Find where the given text appears and provide that cell's center as (X, Y) coordinate. 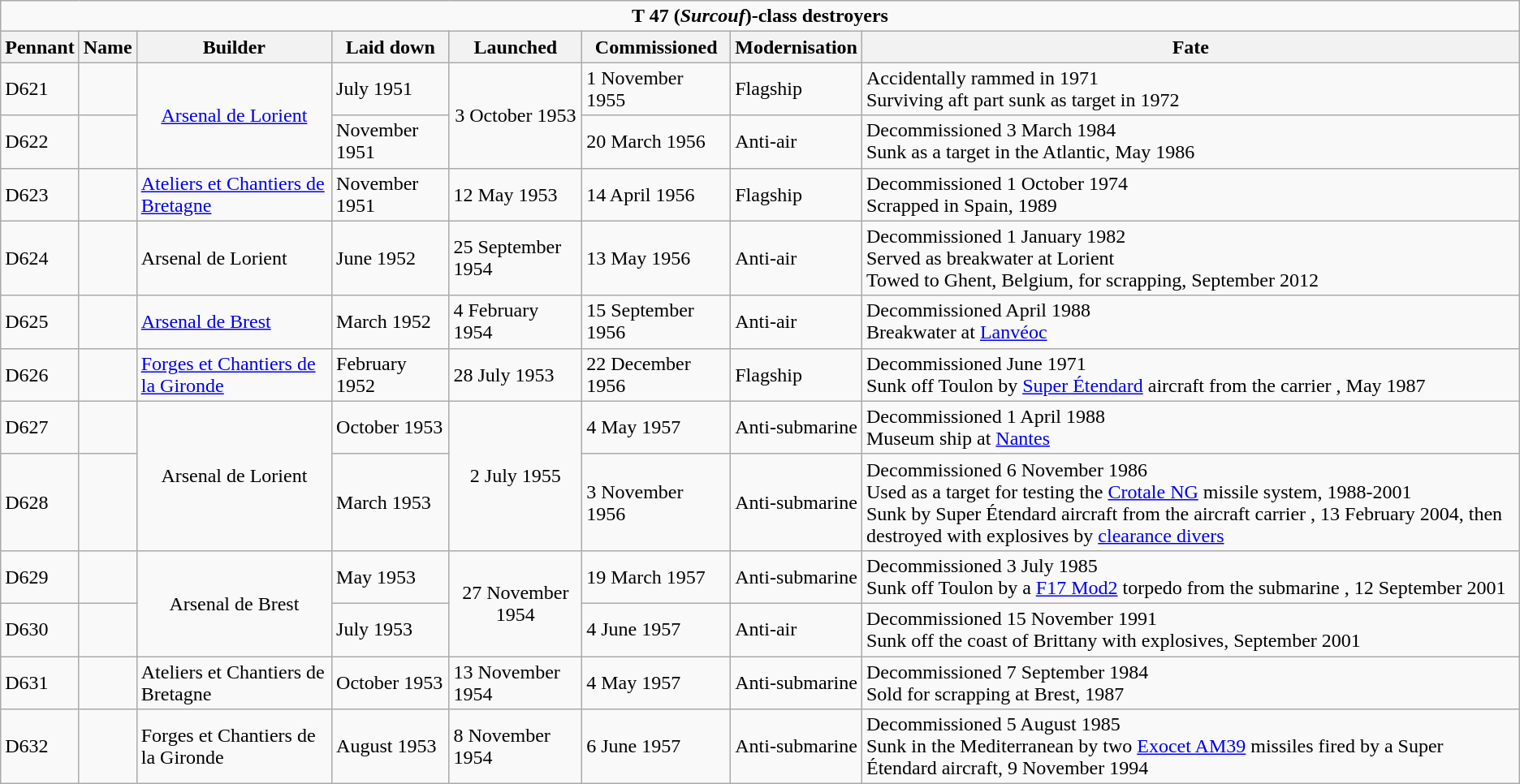
2 July 1955 (516, 476)
Decommissioned 1 January 1982Served as breakwater at LorientTowed to Ghent, Belgium, for scrapping, September 2012 (1190, 258)
22 December 1956 (656, 375)
15 September 1956 (656, 321)
3 November 1956 (656, 502)
19 March 1957 (656, 576)
May 1953 (391, 576)
D626 (40, 375)
6 June 1957 (656, 747)
D629 (40, 576)
March 1952 (391, 321)
June 1952 (391, 258)
Decommissioned 1 October 1974Scrapped in Spain, 1989 (1190, 195)
27 November 1954 (516, 603)
Laid down (391, 47)
4 February 1954 (516, 321)
Launched (516, 47)
February 1952 (391, 375)
Decommissioned June 1971Sunk off Toulon by Super Étendard aircraft from the carrier , May 1987 (1190, 375)
D621 (40, 89)
Name (107, 47)
D625 (40, 321)
D631 (40, 682)
August 1953 (391, 747)
28 July 1953 (516, 375)
D627 (40, 427)
Decommissioned 15 November 1991Sunk off the coast of Brittany with explosives, September 2001 (1190, 630)
Pennant (40, 47)
14 April 1956 (656, 195)
Decommissioned 5 August 1985Sunk in the Mediterranean by two Exocet AM39 missiles fired by a Super Étendard aircraft, 9 November 1994 (1190, 747)
13 November 1954 (516, 682)
4 June 1957 (656, 630)
D623 (40, 195)
Decommissioned 3 July 1985Sunk off Toulon by a F17 Mod2 torpedo from the submarine , 12 September 2001 (1190, 576)
March 1953 (391, 502)
3 October 1953 (516, 115)
T 47 (Surcouf)-class destroyers (760, 16)
1 November 1955 (656, 89)
Commissioned (656, 47)
Builder (234, 47)
Decommissioned 1 April 1988Museum ship at Nantes (1190, 427)
Modernisation (797, 47)
Decommissioned April 1988Breakwater at Lanvéoc (1190, 321)
25 September 1954 (516, 258)
12 May 1953 (516, 195)
D630 (40, 630)
D628 (40, 502)
Accidentally rammed in 1971Surviving aft part sunk as target in 1972 (1190, 89)
8 November 1954 (516, 747)
July 1953 (391, 630)
D622 (40, 141)
Decommissioned 7 September 1984Sold for scrapping at Brest, 1987 (1190, 682)
D624 (40, 258)
20 March 1956 (656, 141)
Decommissioned 3 March 1984Sunk as a target in the Atlantic, May 1986 (1190, 141)
D632 (40, 747)
July 1951 (391, 89)
Fate (1190, 47)
13 May 1956 (656, 258)
